Extract the (x, y) coordinate from the center of the cell holding the provided text.  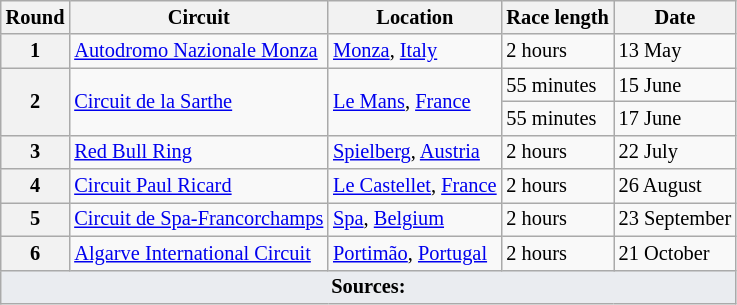
1 (36, 51)
2 (36, 102)
Circuit de Spa-Francorchamps (198, 219)
Location (414, 17)
Circuit de la Sarthe (198, 102)
Spielberg, Austria (414, 152)
Race length (557, 17)
Portimão, Portugal (414, 253)
Le Mans, France (414, 102)
Autodromo Nazionale Monza (198, 51)
Spa, Belgium (414, 219)
Round (36, 17)
5 (36, 219)
4 (36, 186)
Circuit Paul Ricard (198, 186)
6 (36, 253)
Red Bull Ring (198, 152)
Circuit (198, 17)
21 October (675, 253)
26 August (675, 186)
Algarve International Circuit (198, 253)
17 June (675, 118)
13 May (675, 51)
Sources: (368, 287)
Date (675, 17)
15 June (675, 85)
3 (36, 152)
Le Castellet, France (414, 186)
23 September (675, 219)
22 July (675, 152)
Monza, Italy (414, 51)
